Provide the [x, y] coordinate of the cell's center where the given text is located.  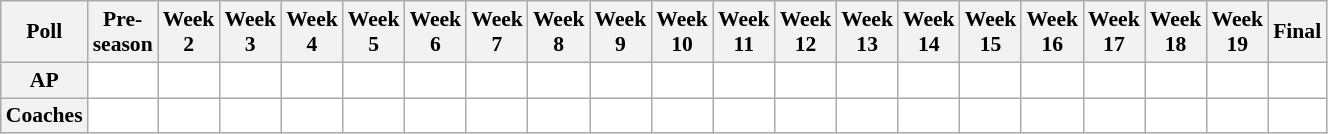
Week16 [1052, 32]
Coaches [44, 116]
Week4 [312, 32]
Week10 [682, 32]
AP [44, 80]
Final [1297, 32]
Week3 [250, 32]
Pre-season [123, 32]
Week5 [374, 32]
Week8 [559, 32]
Week11 [744, 32]
Week17 [1114, 32]
Week2 [189, 32]
Poll [44, 32]
Week19 [1237, 32]
Week12 [806, 32]
Week7 [497, 32]
Week15 [991, 32]
Week18 [1176, 32]
Week14 [929, 32]
Week6 [435, 32]
Week9 [621, 32]
Week13 [867, 32]
